Output the (X, Y) coordinate of the center of the cell containing the given text.  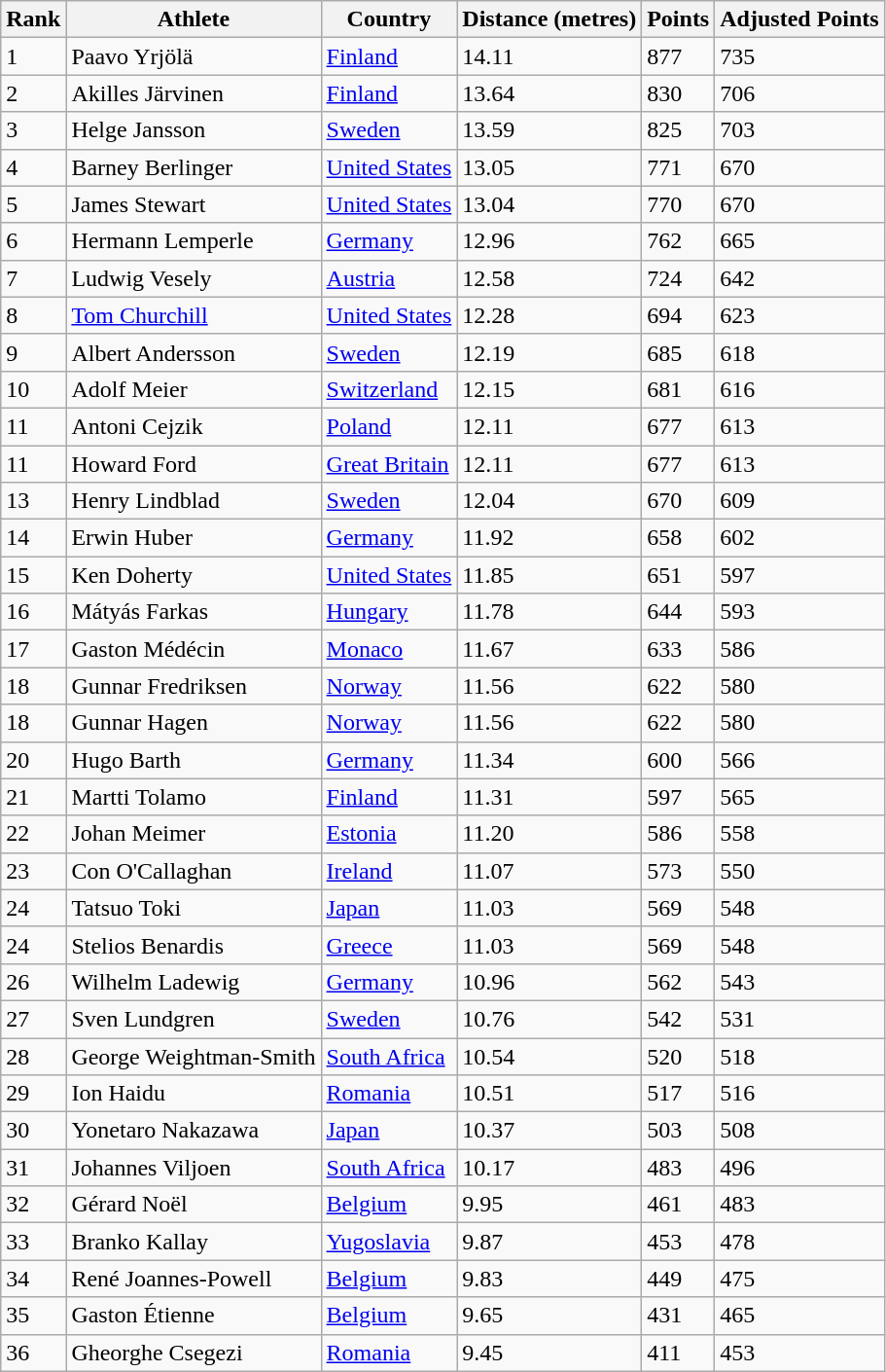
Ireland (389, 871)
825 (679, 130)
36 (33, 1353)
12.58 (549, 278)
Yonetaro Nakazawa (194, 1131)
13.04 (549, 204)
27 (33, 1019)
Martti Tolamo (194, 797)
12.19 (549, 352)
12.28 (549, 315)
465 (799, 1316)
14 (33, 538)
René Joannes-Powell (194, 1279)
Gérard Noël (194, 1205)
475 (799, 1279)
3 (33, 130)
Monaco (389, 649)
685 (679, 352)
Hermann Lemperle (194, 241)
517 (679, 1094)
Stelios Benardis (194, 945)
11.92 (549, 538)
461 (679, 1205)
518 (799, 1056)
34 (33, 1279)
13.64 (549, 93)
15 (33, 575)
35 (33, 1316)
Great Britain (389, 464)
658 (679, 538)
10.51 (549, 1094)
9.45 (549, 1353)
Wilhelm Ladewig (194, 982)
565 (799, 797)
11.67 (549, 649)
Gunnar Hagen (194, 723)
762 (679, 241)
609 (799, 501)
16 (33, 612)
13.59 (549, 130)
593 (799, 612)
9.65 (549, 1316)
642 (799, 278)
1 (33, 56)
Adolf Meier (194, 389)
Rank (33, 19)
543 (799, 982)
Antoni Cejzik (194, 426)
32 (33, 1205)
770 (679, 204)
Greece (389, 945)
Points (679, 19)
Johannes Viljoen (194, 1168)
562 (679, 982)
10.54 (549, 1056)
Henry Lindblad (194, 501)
Ludwig Vesely (194, 278)
22 (33, 834)
Mátyás Farkas (194, 612)
12.96 (549, 241)
11.34 (549, 760)
29 (33, 1094)
28 (33, 1056)
4 (33, 167)
13 (33, 501)
33 (33, 1242)
558 (799, 834)
17 (33, 649)
478 (799, 1242)
George Weightman-Smith (194, 1056)
10.96 (549, 982)
Hungary (389, 612)
9.83 (549, 1279)
10 (33, 389)
Erwin Huber (194, 538)
496 (799, 1168)
703 (799, 130)
6 (33, 241)
Ion Haidu (194, 1094)
Yugoslavia (389, 1242)
Branko Kallay (194, 1242)
602 (799, 538)
9.87 (549, 1242)
706 (799, 93)
Akilles Järvinen (194, 93)
10.17 (549, 1168)
Gheorghe Csegezi (194, 1353)
7 (33, 278)
5 (33, 204)
9.95 (549, 1205)
Athlete (194, 19)
618 (799, 352)
411 (679, 1353)
Gunnar Fredriksen (194, 686)
20 (33, 760)
Hugo Barth (194, 760)
735 (799, 56)
11.78 (549, 612)
633 (679, 649)
11.31 (549, 797)
21 (33, 797)
503 (679, 1131)
31 (33, 1168)
623 (799, 315)
12.15 (549, 389)
2 (33, 93)
8 (33, 315)
600 (679, 760)
James Stewart (194, 204)
9 (33, 352)
Austria (389, 278)
Tom Churchill (194, 315)
Howard Ford (194, 464)
Con O'Callaghan (194, 871)
12.04 (549, 501)
Gaston Étienne (194, 1316)
644 (679, 612)
10.37 (549, 1131)
877 (679, 56)
14.11 (549, 56)
Ken Doherty (194, 575)
Switzerland (389, 389)
Distance (metres) (549, 19)
23 (33, 871)
Barney Berlinger (194, 167)
694 (679, 315)
550 (799, 871)
681 (679, 389)
Poland (389, 426)
573 (679, 871)
10.76 (549, 1019)
26 (33, 982)
449 (679, 1279)
771 (679, 167)
Tatsuo Toki (194, 908)
516 (799, 1094)
651 (679, 575)
531 (799, 1019)
830 (679, 93)
431 (679, 1316)
542 (679, 1019)
665 (799, 241)
Albert Andersson (194, 352)
Country (389, 19)
508 (799, 1131)
Sven Lundgren (194, 1019)
Paavo Yrjölä (194, 56)
Gaston Médécin (194, 649)
13.05 (549, 167)
724 (679, 278)
11.07 (549, 871)
Helge Jansson (194, 130)
30 (33, 1131)
520 (679, 1056)
Estonia (389, 834)
11.85 (549, 575)
566 (799, 760)
Adjusted Points (799, 19)
Johan Meimer (194, 834)
11.20 (549, 834)
616 (799, 389)
